For the text-containing cell, return its midpoint in (x, y) coordinate format. 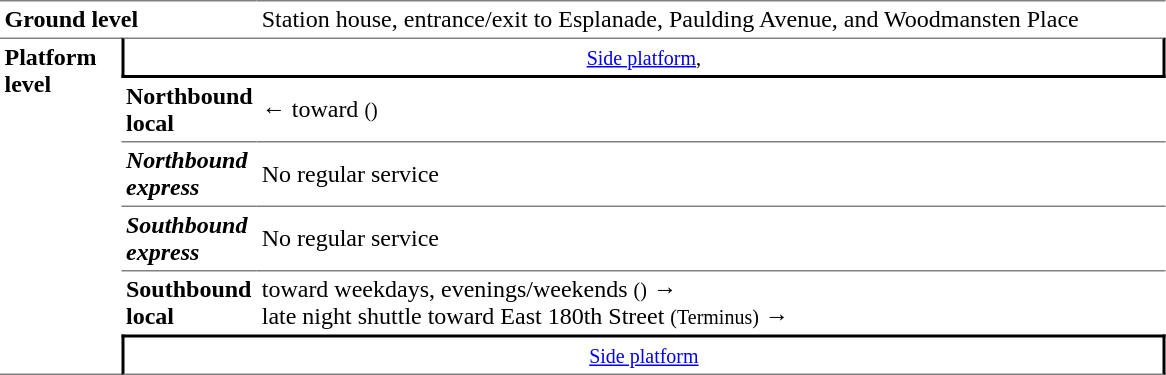
← toward () (712, 110)
Station house, entrance/exit to Esplanade, Paulding Avenue, and Woodmansten Place (712, 19)
Southbound local (190, 304)
Northbound express (190, 174)
Ground level (128, 19)
Southbound express (190, 239)
Northbound local (190, 110)
toward weekdays, evenings/weekends () → late night shuttle toward East 180th Street (Terminus) → (712, 304)
